For the text-containing cell, return its midpoint in [x, y] coordinate format. 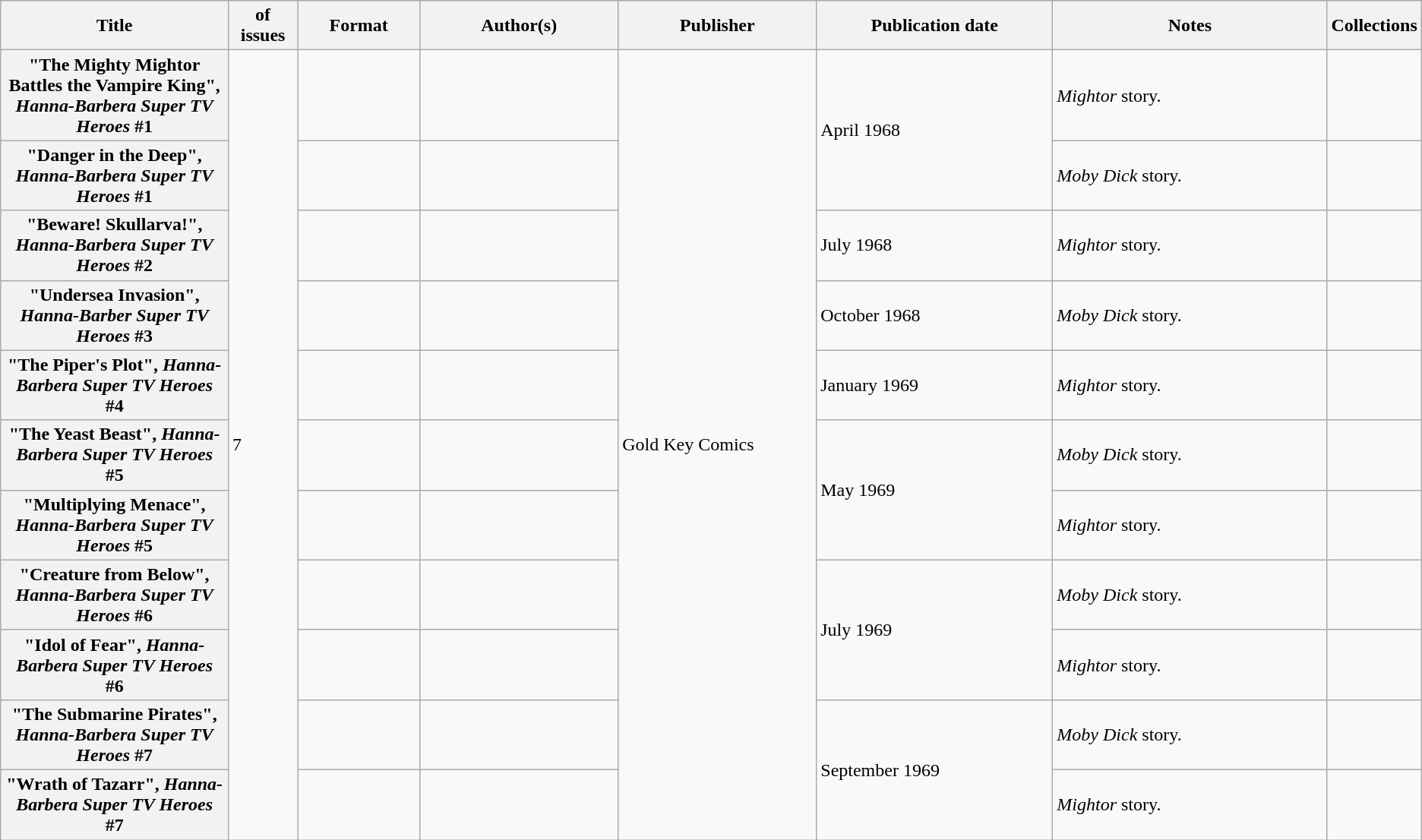
"Creature from Below", Hanna-Barbera Super TV Heroes #6 [115, 595]
April 1968 [934, 131]
"Idol of Fear", Hanna-Barbera Super TV Heroes #6 [115, 665]
"Beware! Skullarva!", Hanna-Barbera Super TV Heroes #2 [115, 245]
"Undersea Invasion", Hanna-Barber Super TV Heroes #3 [115, 315]
Publication date [934, 26]
"Danger in the Deep", Hanna-Barbera Super TV Heroes #1 [115, 175]
Notes [1190, 26]
Title [115, 26]
"The Submarine Pirates", Hanna-Barbera Super TV Heroes #7 [115, 734]
7 [263, 445]
Format [359, 26]
July 1968 [934, 245]
"The Piper's Plot", Hanna-Barbera Super TV Heroes #4 [115, 385]
"Multiplying Menace", Hanna-Barbera Super TV Heroes #5 [115, 525]
October 1968 [934, 315]
"Wrath of Tazarr", Hanna-Barbera Super TV Heroes #7 [115, 804]
"The Yeast Beast", Hanna-Barbera Super TV Heroes #5 [115, 455]
Author(s) [520, 26]
Gold Key Comics [717, 445]
Publisher [717, 26]
May 1969 [934, 490]
"The Mighty Mightor Battles the Vampire King", Hanna-Barbera Super TV Heroes #1 [115, 96]
of issues [263, 26]
Collections [1374, 26]
January 1969 [934, 385]
July 1969 [934, 630]
September 1969 [934, 769]
